Find where the given text appears and provide that cell's center as (x, y) coordinate. 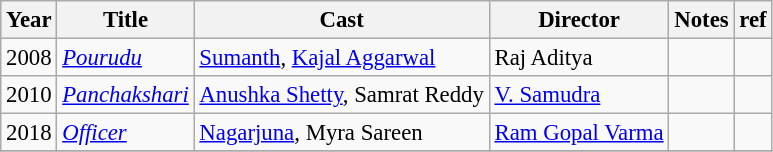
Title (126, 20)
Director (579, 20)
Sumanth, Kajal Aggarwal (342, 58)
ref (753, 20)
Ram Gopal Varma (579, 133)
Nagarjuna, Myra Sareen (342, 133)
2018 (29, 133)
Pourudu (126, 58)
Raj Aditya (579, 58)
Notes (702, 20)
2008 (29, 58)
V. Samudra (579, 95)
Cast (342, 20)
2010 (29, 95)
Anushka Shetty, Samrat Reddy (342, 95)
Officer (126, 133)
Year (29, 20)
Panchakshari (126, 95)
